From the cell containing the given text, extract its center point as (X, Y) coordinate. 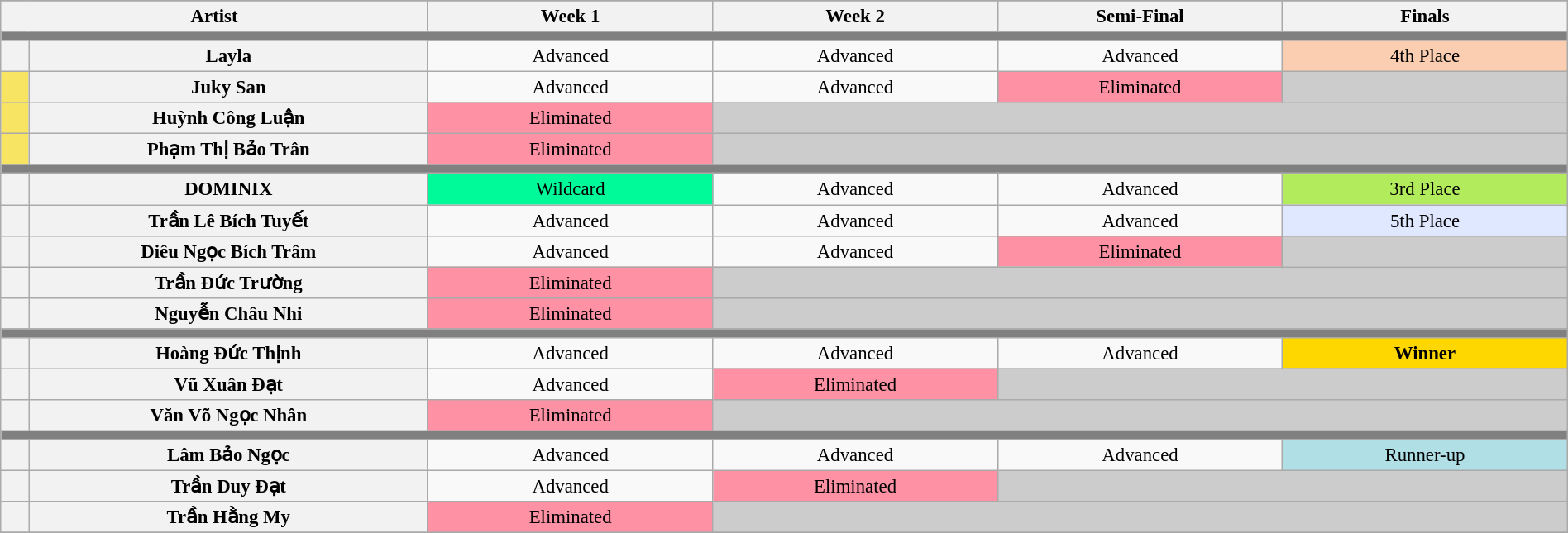
Trần Duy Đạt (228, 487)
Hoàng Đức Thịnh (228, 354)
Layla (228, 56)
4th Place (1426, 56)
Trần Lê Bích Tuyết (228, 221)
Diêu Ngọc Bích Trâm (228, 251)
Juky San (228, 88)
Winner (1426, 354)
Lâm Bảo Ngọc (228, 455)
Nguyễn Châu Nhi (228, 313)
Artist (215, 17)
5th Place (1426, 221)
Huỳnh Công Luận (228, 118)
Văn Võ Ngọc Nhân (228, 416)
3rd Place (1426, 189)
Wildcard (570, 189)
Runner-up (1426, 455)
Trần Hằng My (228, 517)
Week 2 (855, 17)
Vũ Xuân Đạt (228, 384)
DOMINIX (228, 189)
Week 1 (570, 17)
Semi-Final (1140, 17)
Trần Đức Trường (228, 283)
Phạm Thị Bảo Trân (228, 150)
Finals (1426, 17)
